Find where the given text appears and provide that cell's center as [X, Y] coordinate. 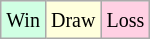
Draw [72, 20]
Win [24, 20]
Loss [126, 20]
